Locate the cell with the specified text and output its [x, y] center coordinate. 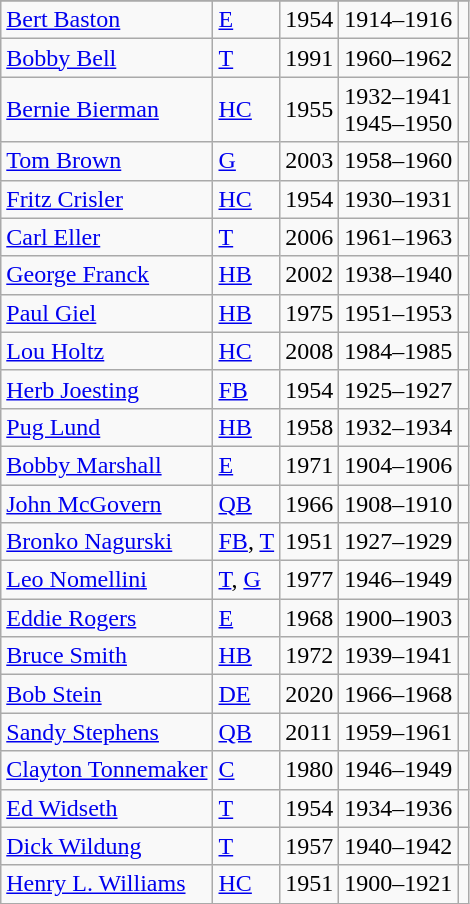
2006 [310, 237]
1932–1934 [398, 427]
1927–1929 [398, 542]
1977 [310, 580]
1958 [310, 427]
1957 [310, 846]
1955 [310, 110]
2011 [310, 732]
1959–1961 [398, 732]
Bobby Marshall [107, 465]
Henry L. Williams [107, 884]
1975 [310, 313]
Clayton Tonnemaker [107, 770]
2002 [310, 275]
Lou Holtz [107, 351]
G [246, 161]
1934–1936 [398, 808]
1930–1931 [398, 199]
Eddie Rogers [107, 618]
Bruce Smith [107, 656]
1925–1927 [398, 389]
Carl Eller [107, 237]
1900–1921 [398, 884]
Herb Joesting [107, 389]
2008 [310, 351]
Fritz Crisler [107, 199]
DE [246, 694]
2020 [310, 694]
1966 [310, 503]
Dick Wildung [107, 846]
1971 [310, 465]
1960–1962 [398, 58]
1904–1906 [398, 465]
1932–1941 1945–1950 [398, 110]
1966–1968 [398, 694]
FB, T [246, 542]
Bobby Bell [107, 58]
1938–1940 [398, 275]
1940–1942 [398, 846]
1980 [310, 770]
Sandy Stephens [107, 732]
1958–1960 [398, 161]
1961–1963 [398, 237]
1991 [310, 58]
John McGovern [107, 503]
1908–1910 [398, 503]
Bert Baston [107, 20]
Pug Lund [107, 427]
1984–1985 [398, 351]
1914–1916 [398, 20]
Paul Giel [107, 313]
T, G [246, 580]
1900–1903 [398, 618]
Tom Brown [107, 161]
Bob Stein [107, 694]
Leo Nomellini [107, 580]
1968 [310, 618]
2003 [310, 161]
FB [246, 389]
Ed Widseth [107, 808]
Bronko Nagurski [107, 542]
1972 [310, 656]
Bernie Bierman [107, 110]
1939–1941 [398, 656]
C [246, 770]
George Franck [107, 275]
1951–1953 [398, 313]
